Scan for the cell matching the given text and deliver its (X, Y) coordinate at center. 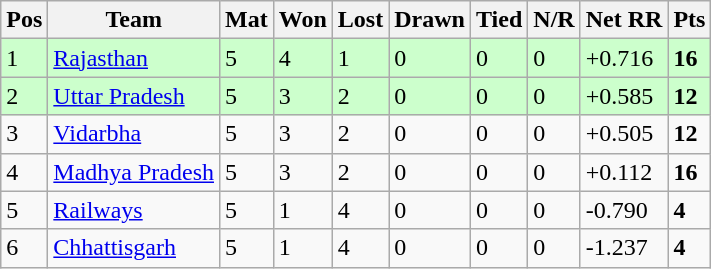
Net RR (624, 20)
Mat (247, 20)
Pts (690, 20)
-0.790 (624, 210)
+0.112 (624, 172)
+0.505 (624, 134)
+0.585 (624, 96)
Tied (498, 20)
Rajasthan (134, 58)
Uttar Pradesh (134, 96)
Railways (134, 210)
Madhya Pradesh (134, 172)
Vidarbha (134, 134)
Pos (24, 20)
Chhattisgarh (134, 248)
+0.716 (624, 58)
Team (134, 20)
Drawn (430, 20)
6 (24, 248)
N/R (554, 20)
-1.237 (624, 248)
Lost (360, 20)
Won (302, 20)
